For the text-containing cell, return its midpoint in (X, Y) coordinate format. 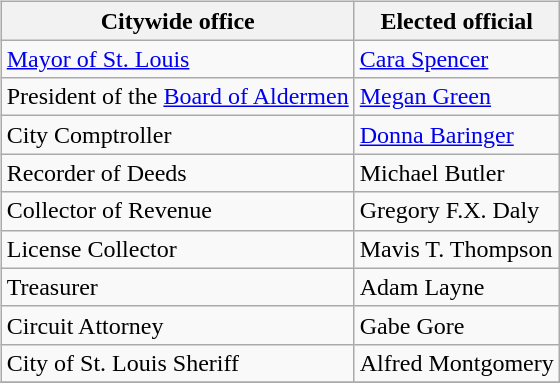
Circuit Attorney (178, 325)
Donna Baringer (456, 135)
Treasurer (178, 287)
Elected official (456, 21)
Collector of Revenue (178, 211)
Michael Butler (456, 173)
Citywide office (178, 21)
Megan Green (456, 97)
Mayor of St. Louis (178, 59)
Gabe Gore (456, 325)
President of the Board of Aldermen (178, 97)
Gregory F.X. Daly (456, 211)
Recorder of Deeds (178, 173)
Cara Spencer (456, 59)
City Comptroller (178, 135)
License Collector (178, 249)
Alfred Montgomery (456, 363)
Adam Layne (456, 287)
Mavis T. Thompson (456, 249)
City of St. Louis Sheriff (178, 363)
